Output the (x, y) coordinate of the center of the cell containing the given text.  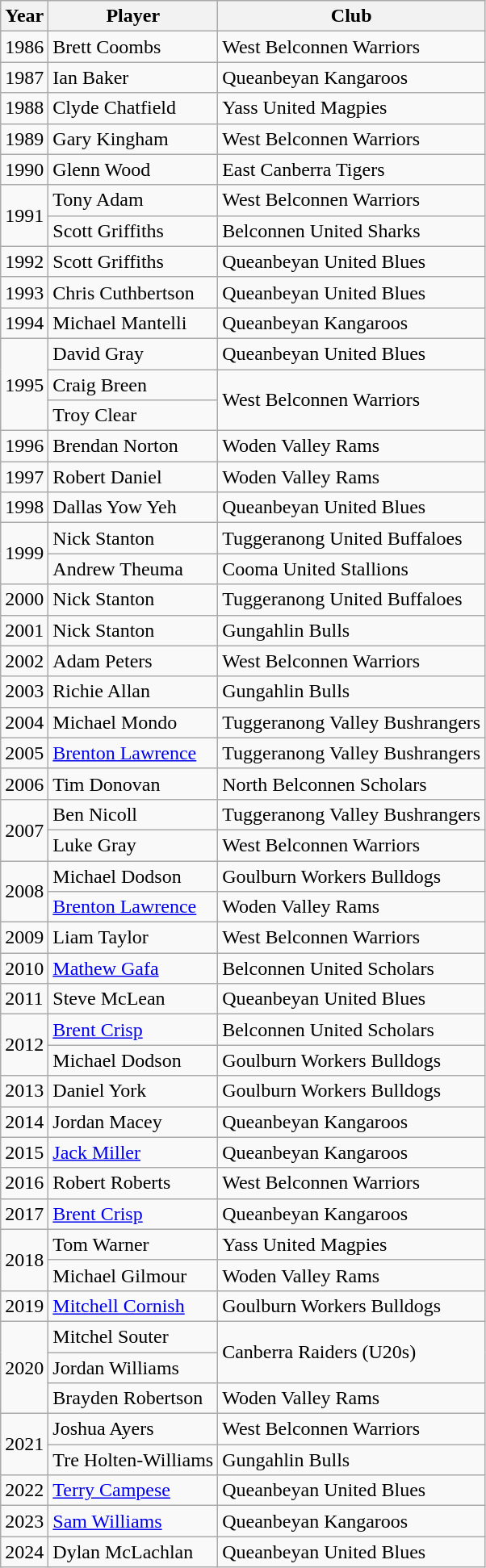
2012 (24, 1045)
Terry Campese (133, 1491)
Richie Allan (133, 692)
2013 (24, 1091)
2023 (24, 1521)
East Canberra Tigers (352, 169)
2007 (24, 830)
Belconnen United Sharks (352, 231)
Robert Roberts (133, 1183)
Adam Peters (133, 661)
Brayden Robertson (133, 1399)
2000 (24, 600)
2004 (24, 722)
Tom Warner (133, 1244)
Tony Adam (133, 200)
2002 (24, 661)
1989 (24, 139)
Canberra Raiders (U20s) (352, 1352)
Clyde Chatfield (133, 108)
1987 (24, 77)
1986 (24, 47)
Daniel York (133, 1091)
2015 (24, 1152)
Jordan Macey (133, 1122)
2016 (24, 1183)
Player (133, 16)
Sam Williams (133, 1521)
Dylan McLachlan (133, 1552)
Robert Daniel (133, 477)
1998 (24, 508)
Tre Holten-Williams (133, 1460)
2020 (24, 1367)
North Belconnen Scholars (352, 784)
1997 (24, 477)
Joshua Ayers (133, 1429)
Brett Coombs (133, 47)
Mitchell Cornish (133, 1306)
Steve McLean (133, 999)
2022 (24, 1491)
Jack Miller (133, 1152)
Troy Clear (133, 416)
2006 (24, 784)
Mathew Gafa (133, 968)
Michael Gilmour (133, 1275)
Luke Gray (133, 845)
Ben Nicoll (133, 814)
1996 (24, 446)
1994 (24, 323)
Chris Cuthbertson (133, 292)
1990 (24, 169)
1993 (24, 292)
2009 (24, 938)
Ian Baker (133, 77)
Brendan Norton (133, 446)
2018 (24, 1260)
Mitchel Souter (133, 1336)
2024 (24, 1552)
Michael Mantelli (133, 323)
Michael Mondo (133, 722)
1999 (24, 554)
2017 (24, 1214)
David Gray (133, 353)
Andrew Theuma (133, 569)
Liam Taylor (133, 938)
2021 (24, 1445)
Gary Kingham (133, 139)
Year (24, 16)
Cooma United Stallions (352, 569)
1995 (24, 384)
2014 (24, 1122)
Jordan Williams (133, 1368)
1988 (24, 108)
2005 (24, 753)
2008 (24, 891)
Club (352, 16)
2001 (24, 630)
2011 (24, 999)
Craig Breen (133, 385)
2019 (24, 1306)
1991 (24, 215)
2003 (24, 692)
Glenn Wood (133, 169)
1992 (24, 261)
Tim Donovan (133, 784)
Dallas Yow Yeh (133, 508)
2010 (24, 968)
